For the text-containing cell, return its midpoint in [X, Y] coordinate format. 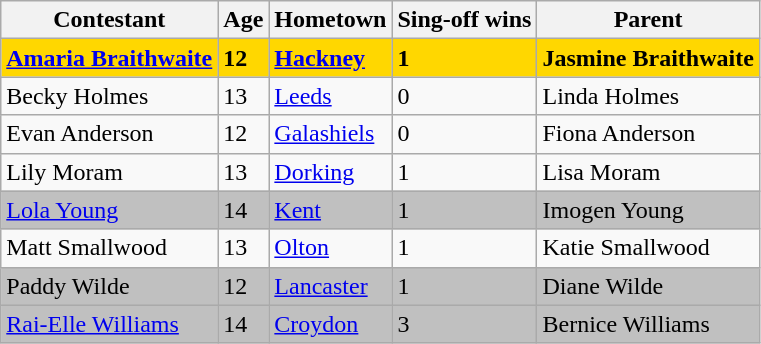
Olton [330, 248]
Hometown [330, 20]
Amaria Braithwaite [110, 58]
Kent [330, 210]
Paddy Wilde [110, 286]
Contestant [110, 20]
Linda Holmes [648, 96]
Parent [648, 20]
Matt Smallwood [110, 248]
Croydon [330, 324]
Hackney [330, 58]
Katie Smallwood [648, 248]
Diane Wilde [648, 286]
Bernice Williams [648, 324]
Lancaster [330, 286]
3 [464, 324]
Age [244, 20]
Rai-Elle Williams [110, 324]
Sing-off wins [464, 20]
Fiona Anderson [648, 134]
Imogen Young [648, 210]
Leeds [330, 96]
Jasmine Braithwaite [648, 58]
Dorking [330, 172]
Lola Young [110, 210]
Becky Holmes [110, 96]
Galashiels [330, 134]
Evan Anderson [110, 134]
Lisa Moram [648, 172]
Lily Moram [110, 172]
